From the cell containing the given text, extract its center point as [X, Y] coordinate. 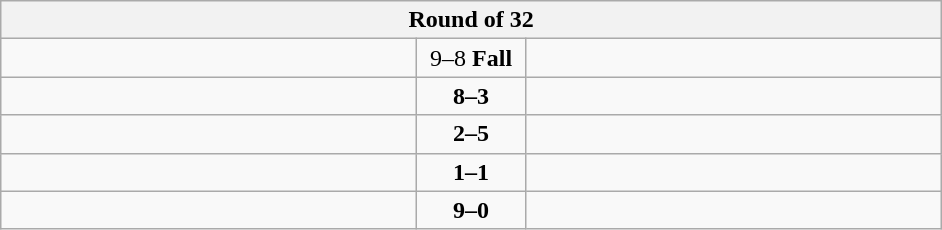
9–8 Fall [472, 58]
2–5 [472, 134]
9–0 [472, 210]
1–1 [472, 172]
Round of 32 [472, 20]
8–3 [472, 96]
